Search for the cell housing the specified text and yield its (x, y) center coordinate. 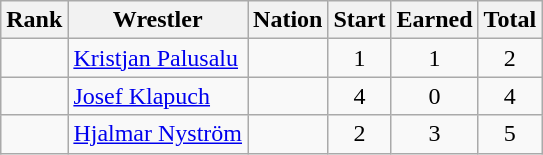
Total (510, 20)
Kristjan Palusalu (158, 58)
Josef Klapuch (158, 96)
Hjalmar Nyström (158, 134)
5 (510, 134)
Earned (434, 20)
Start (360, 20)
0 (434, 96)
Rank (34, 20)
3 (434, 134)
Wrestler (158, 20)
Nation (288, 20)
